Scan for the cell matching the given text and deliver its (x, y) coordinate at center. 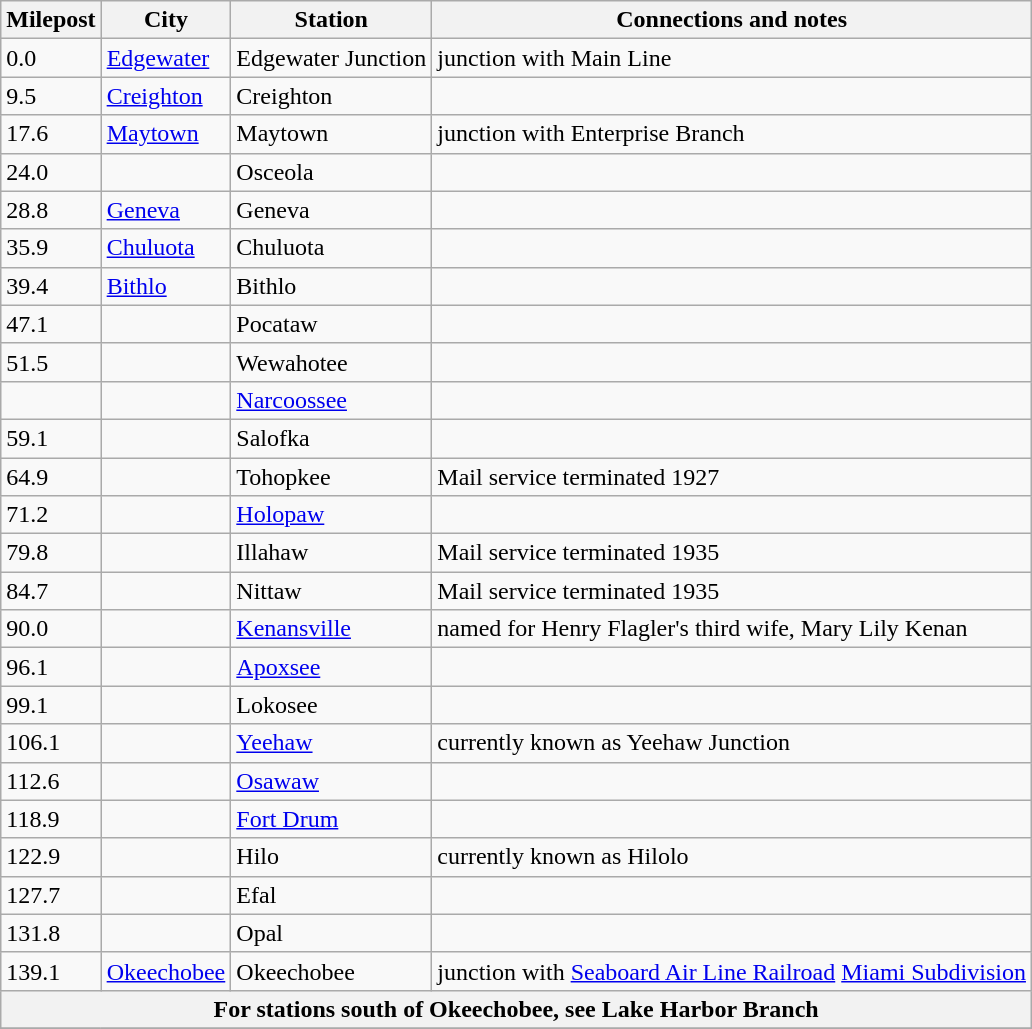
9.5 (51, 96)
Edgewater (166, 58)
Nittaw (332, 591)
Hilo (332, 857)
Kenansville (332, 629)
39.4 (51, 286)
96.1 (51, 667)
90.0 (51, 629)
currently known as Hilolo (732, 857)
Osceola (332, 172)
139.1 (51, 971)
112.6 (51, 781)
Connections and notes (732, 20)
64.9 (51, 477)
Opal (332, 933)
Holopaw (332, 515)
0.0 (51, 58)
Illahaw (332, 553)
79.8 (51, 553)
Apoxsee (332, 667)
Pocataw (332, 324)
Milepost (51, 20)
Station (332, 20)
118.9 (51, 819)
Osawaw (332, 781)
35.9 (51, 248)
City (166, 20)
106.1 (51, 743)
122.9 (51, 857)
Fort Drum (332, 819)
Efal (332, 895)
Salofka (332, 438)
127.7 (51, 895)
28.8 (51, 210)
Edgewater Junction (332, 58)
17.6 (51, 134)
Yeehaw (332, 743)
Mail service terminated 1927 (732, 477)
71.2 (51, 515)
24.0 (51, 172)
Wewahotee (332, 362)
51.5 (51, 362)
junction with Seaboard Air Line Railroad Miami Subdivision (732, 971)
junction with Enterprise Branch (732, 134)
currently known as Yeehaw Junction (732, 743)
47.1 (51, 324)
99.1 (51, 705)
Narcoossee (332, 400)
Tohopkee (332, 477)
59.1 (51, 438)
For stations south of Okeechobee, see Lake Harbor Branch (516, 1009)
84.7 (51, 591)
131.8 (51, 933)
Lokosee (332, 705)
junction with Main Line (732, 58)
named for Henry Flagler's third wife, Mary Lily Kenan (732, 629)
